From the cell containing the given text, extract its center point as (X, Y) coordinate. 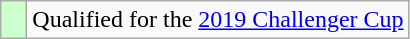
Qualified for the 2019 Challenger Cup (218, 20)
